Locate the cell with the specified text and output its (X, Y) center coordinate. 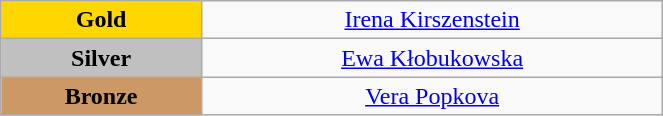
Vera Popkova (432, 96)
Irena Kirszenstein (432, 20)
Bronze (102, 96)
Ewa Kłobukowska (432, 58)
Gold (102, 20)
Silver (102, 58)
